Locate the cell with the specified text and output its (X, Y) center coordinate. 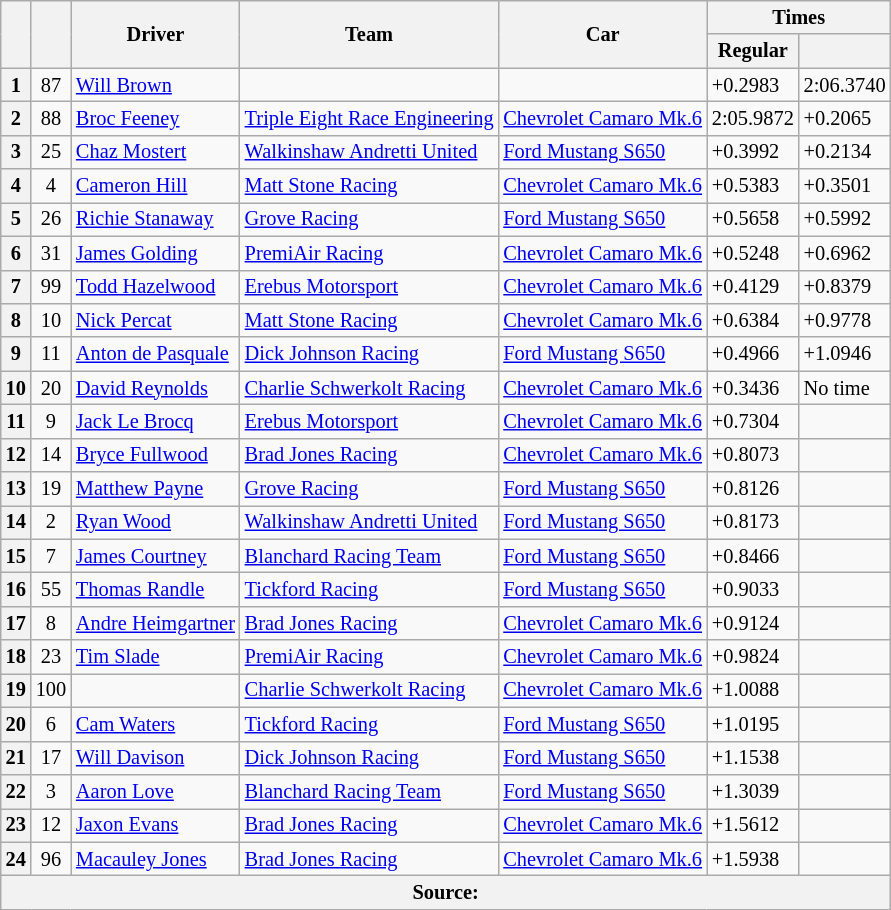
Andre Heimgartner (156, 623)
Regular (753, 51)
26 (51, 219)
David Reynolds (156, 388)
1 (16, 85)
87 (51, 85)
Jack Le Brocq (156, 421)
+0.5658 (753, 219)
Nick Percat (156, 320)
2:05.9872 (753, 118)
+0.9124 (753, 623)
Anton de Pasquale (156, 354)
Matthew Payne (156, 489)
Cameron Hill (156, 186)
+0.8466 (753, 556)
+1.0195 (753, 724)
88 (51, 118)
Driver (156, 34)
+0.3992 (753, 152)
Will Brown (156, 85)
Thomas Randle (156, 589)
+1.3039 (753, 791)
+0.2134 (845, 152)
Cam Waters (156, 724)
+0.9824 (753, 657)
+0.2065 (845, 118)
2:06.3740 (845, 85)
Chaz Mostert (156, 152)
+0.5383 (753, 186)
+0.2983 (753, 85)
96 (51, 859)
21 (16, 758)
Richie Stanaway (156, 219)
100 (51, 690)
+0.6384 (753, 320)
+1.0088 (753, 690)
+1.1538 (753, 758)
+1.5612 (753, 825)
Source: (446, 892)
+0.8073 (753, 455)
Ryan Wood (156, 522)
+0.8379 (845, 287)
No time (845, 388)
Bryce Fullwood (156, 455)
31 (51, 253)
+0.5992 (845, 219)
Will Davison (156, 758)
Macauley Jones (156, 859)
Team (370, 34)
Car (602, 34)
+0.8173 (753, 522)
+0.5248 (753, 253)
+0.3436 (753, 388)
+1.0946 (845, 354)
+0.9778 (845, 320)
25 (51, 152)
+0.6962 (845, 253)
24 (16, 859)
+0.4129 (753, 287)
16 (16, 589)
Tim Slade (156, 657)
James Golding (156, 253)
15 (16, 556)
22 (16, 791)
Jaxon Evans (156, 825)
55 (51, 589)
Broc Feeney (156, 118)
5 (16, 219)
+0.8126 (753, 489)
Todd Hazelwood (156, 287)
James Courtney (156, 556)
+1.5938 (753, 859)
Times (799, 17)
+0.4966 (753, 354)
18 (16, 657)
+0.3501 (845, 186)
+0.7304 (753, 421)
Triple Eight Race Engineering (370, 118)
13 (16, 489)
+0.9033 (753, 589)
Aaron Love (156, 791)
99 (51, 287)
